For the text-containing cell, return its midpoint in [x, y] coordinate format. 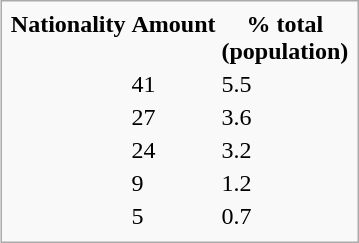
3.2 [285, 150]
1.2 [285, 183]
Nationality [68, 38]
5 [174, 216]
5.5 [285, 84]
9 [174, 183]
0.7 [285, 216]
Amount [174, 38]
27 [174, 117]
3.6 [285, 117]
% total(population) [285, 38]
41 [174, 84]
24 [174, 150]
